Find where the given text appears and provide that cell's center as [X, Y] coordinate. 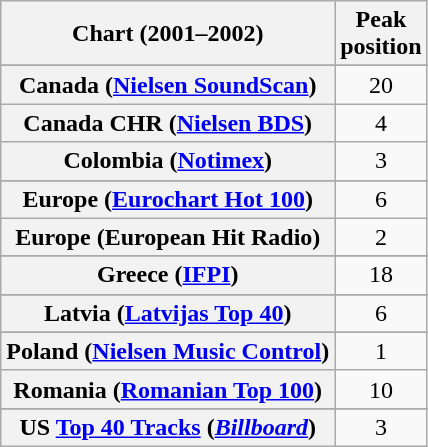
Chart (2001–2002) [168, 34]
Canada CHR (Nielsen BDS) [168, 123]
Latvia (Latvijas Top 40) [168, 313]
1 [381, 351]
20 [381, 85]
Greece (IFPI) [168, 275]
Colombia (Notimex) [168, 161]
Poland (Nielsen Music Control) [168, 351]
2 [381, 237]
10 [381, 389]
Romania (Romanian Top 100) [168, 389]
US Top 40 Tracks (Billboard) [168, 427]
Canada (Nielsen SoundScan) [168, 85]
Europe (Eurochart Hot 100) [168, 199]
4 [381, 123]
Peakposition [381, 34]
Europe (European Hit Radio) [168, 237]
18 [381, 275]
